Determine the [x, y] coordinate at the center of the cell enclosing the given text.  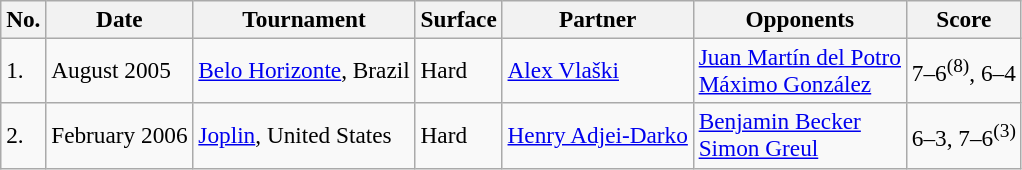
Partner [598, 19]
6–3, 7–6(3) [964, 136]
Opponents [800, 19]
Tournament [304, 19]
February 2006 [120, 136]
Benjamin Becker Simon Greul [800, 136]
Belo Horizonte, Brazil [304, 70]
No. [24, 19]
Surface [458, 19]
1. [24, 70]
Joplin, United States [304, 136]
Date [120, 19]
Henry Adjei-Darko [598, 136]
7–6(8), 6–4 [964, 70]
Juan Martín del Potro Máximo González [800, 70]
Alex Vlaški [598, 70]
Score [964, 19]
2. [24, 136]
August 2005 [120, 70]
